Determine the [x, y] coordinate at the center of the cell enclosing the given text.  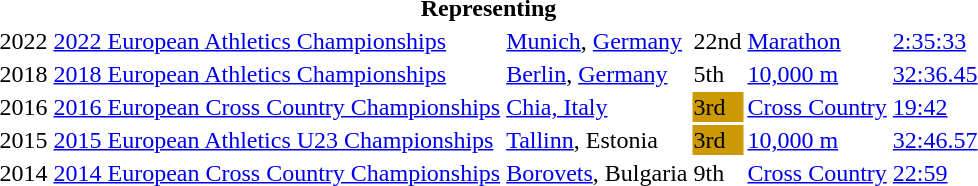
Chia, Italy [597, 107]
Munich, Germany [597, 41]
Tallinn, Estonia [597, 140]
Berlin, Germany [597, 74]
22nd [718, 41]
Marathon [817, 41]
2016 European Cross Country Championships [277, 107]
2018 European Athletics Championships [277, 74]
Cross Country [817, 107]
2015 European Athletics U23 Championships [277, 140]
2022 European Athletics Championships [277, 41]
5th [718, 74]
